From the cell containing the given text, extract its center point as [x, y] coordinate. 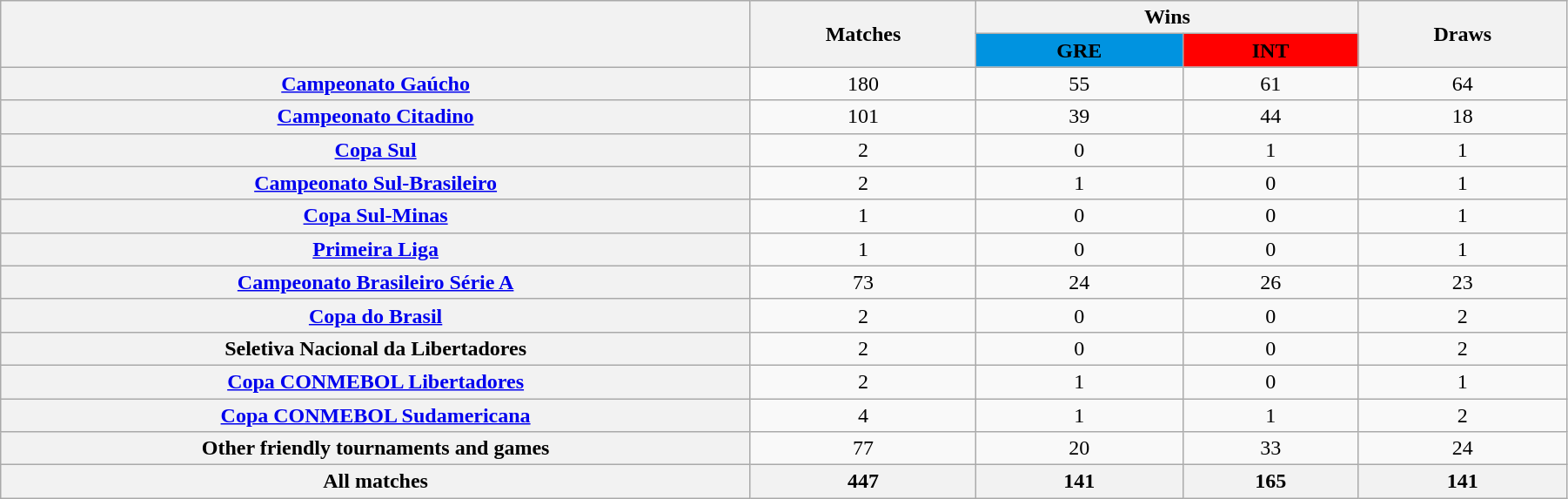
33 [1270, 448]
Campeonato Sul-Brasileiro [376, 183]
44 [1270, 117]
64 [1462, 84]
55 [1079, 84]
INT [1270, 51]
Wins [1168, 17]
61 [1270, 84]
Copa do Brasil [376, 315]
26 [1270, 282]
39 [1079, 117]
18 [1462, 117]
101 [863, 117]
Campeonato Brasileiro Série A [376, 282]
4 [863, 415]
Copa Sul [376, 150]
77 [863, 448]
Primeira Liga [376, 249]
23 [1462, 282]
20 [1079, 448]
Copa Sul-Minas [376, 216]
447 [863, 482]
Campeonato Gaúcho [376, 84]
Matches [863, 34]
GRE [1079, 51]
Copa CONMEBOL Libertadores [376, 381]
180 [863, 84]
All matches [376, 482]
Seletiva Nacional da Libertadores [376, 348]
Other friendly tournaments and games [376, 448]
Copa CONMEBOL Sudamericana [376, 415]
73 [863, 282]
Draws [1462, 34]
165 [1270, 482]
Campeonato Citadino [376, 117]
